Find where the given text appears and provide that cell's center as (X, Y) coordinate. 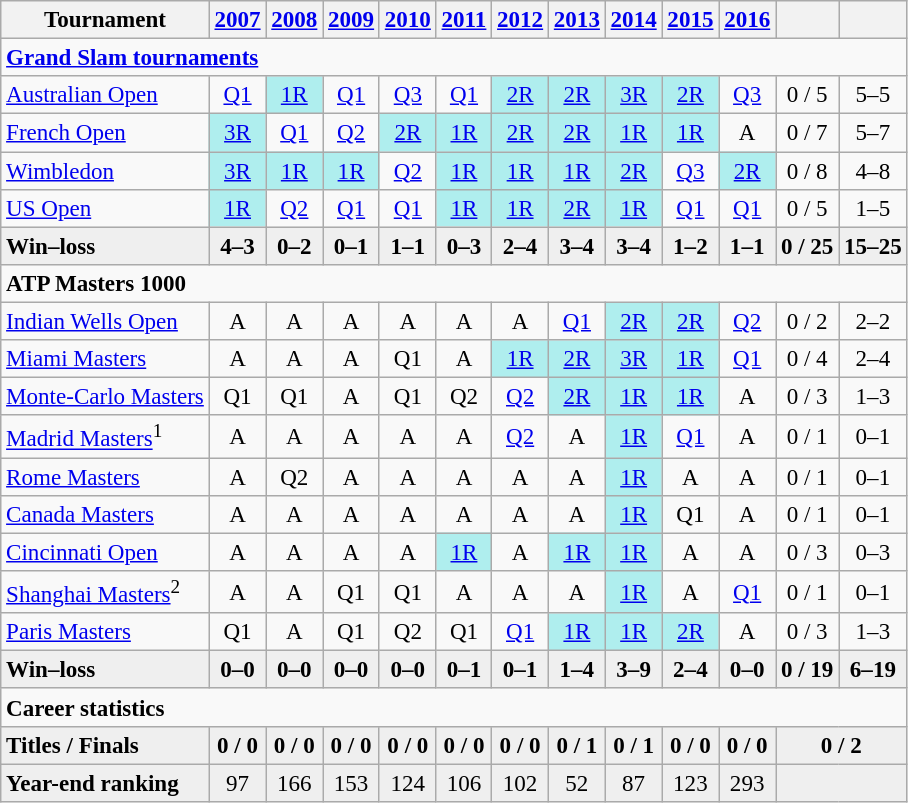
153 (352, 783)
52 (576, 783)
166 (294, 783)
Cincinnati Open (105, 552)
5–5 (873, 95)
1–2 (690, 246)
2016 (748, 20)
Shanghai Masters2 (105, 592)
0–2 (294, 246)
4–3 (238, 246)
US Open (105, 209)
2014 (634, 20)
Rome Masters (105, 477)
4–8 (873, 171)
2–2 (873, 322)
97 (238, 783)
2013 (576, 20)
1–4 (576, 670)
1–5 (873, 209)
Titles / Finals (105, 745)
ATP Masters 1000 (454, 284)
2008 (294, 20)
Year-end ranking (105, 783)
Wimbledon (105, 171)
123 (690, 783)
87 (634, 783)
6–19 (873, 670)
293 (748, 783)
2007 (238, 20)
0 / 25 (808, 246)
Monte-Carlo Masters (105, 397)
Canada Masters (105, 515)
0 / 7 (808, 133)
Miami Masters (105, 359)
102 (520, 783)
French Open (105, 133)
Grand Slam tournaments (454, 58)
3–9 (634, 670)
0 / 8 (808, 171)
15–25 (873, 246)
Madrid Masters1 (105, 437)
Paris Masters (105, 632)
0 / 19 (808, 670)
2011 (464, 20)
2012 (520, 20)
0 / 4 (808, 359)
Career statistics (454, 708)
2015 (690, 20)
106 (464, 783)
2009 (352, 20)
Indian Wells Open (105, 322)
Australian Open (105, 95)
Tournament (105, 20)
5–7 (873, 133)
2010 (408, 20)
124 (408, 783)
